For the text-containing cell, return its midpoint in [x, y] coordinate format. 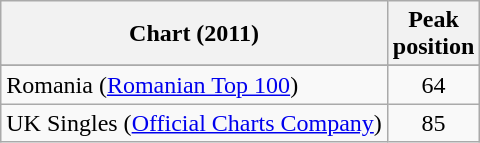
64 [433, 85]
85 [433, 123]
Chart (2011) [194, 34]
Romania (Romanian Top 100) [194, 85]
Peakposition [433, 34]
UK Singles (Official Charts Company) [194, 123]
